Output the [x, y] coordinate of the center of the cell containing the given text.  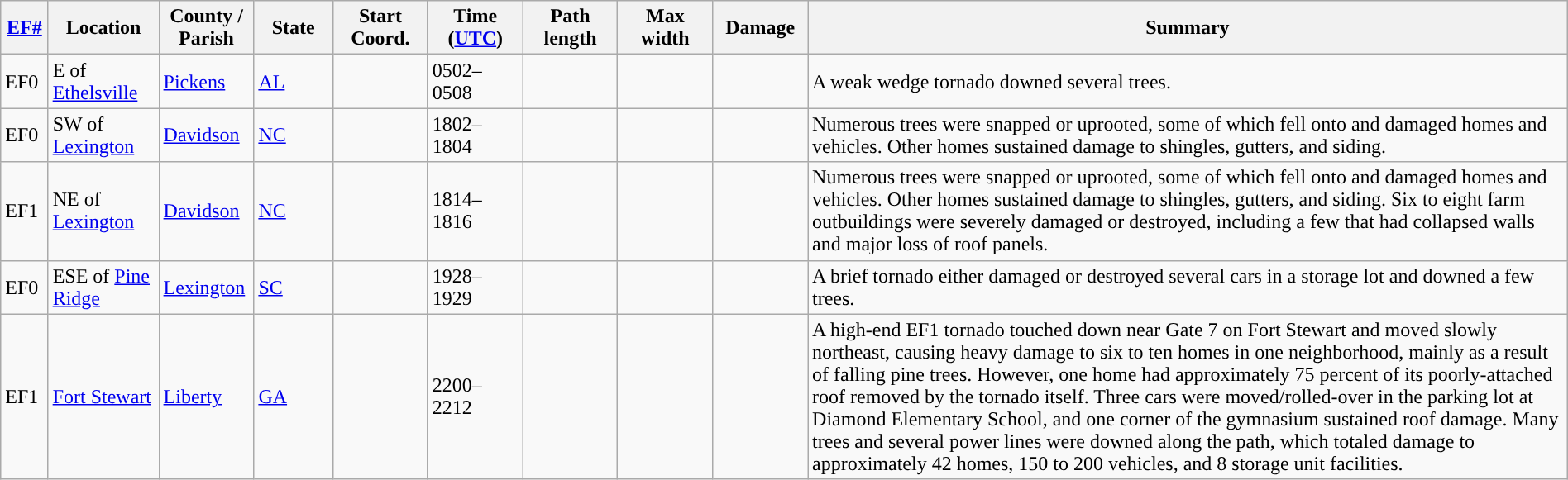
E of Ethelsville [103, 81]
State [294, 28]
Damage [761, 28]
1802–1804 [475, 135]
GA [294, 397]
Summary [1188, 28]
A brief tornado either damaged or destroyed several cars in a storage lot and downed a few trees. [1188, 288]
Pickens [207, 81]
1814–1816 [475, 211]
2200–2212 [475, 397]
SW of Lexington [103, 135]
Time (UTC) [475, 28]
A weak wedge tornado downed several trees. [1188, 81]
ESE of Pine Ridge [103, 288]
Path length [571, 28]
Lexington [207, 288]
Liberty [207, 397]
EF# [25, 28]
SC [294, 288]
NE of Lexington [103, 211]
County / Parish [207, 28]
Start Coord. [380, 28]
Max width [665, 28]
AL [294, 81]
Location [103, 28]
1928–1929 [475, 288]
0502–0508 [475, 81]
Fort Stewart [103, 397]
